Determine the [x, y] coordinate at the center of the cell enclosing the given text.  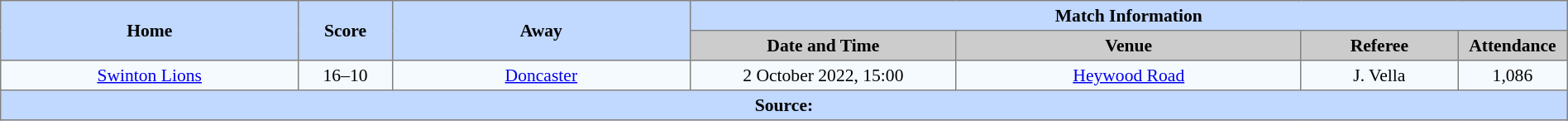
2 October 2022, 15:00 [823, 75]
Home [150, 31]
Source: [784, 105]
1,086 [1513, 75]
Heywood Road [1128, 75]
Match Information [1128, 16]
16–10 [346, 75]
Venue [1128, 46]
Score [346, 31]
Swinton Lions [150, 75]
Away [541, 31]
Doncaster [541, 75]
J. Vella [1379, 75]
Referee [1379, 46]
Attendance [1513, 46]
Date and Time [823, 46]
